Capture the cell that displays the provided text and extract its [x, y] central coordinate. 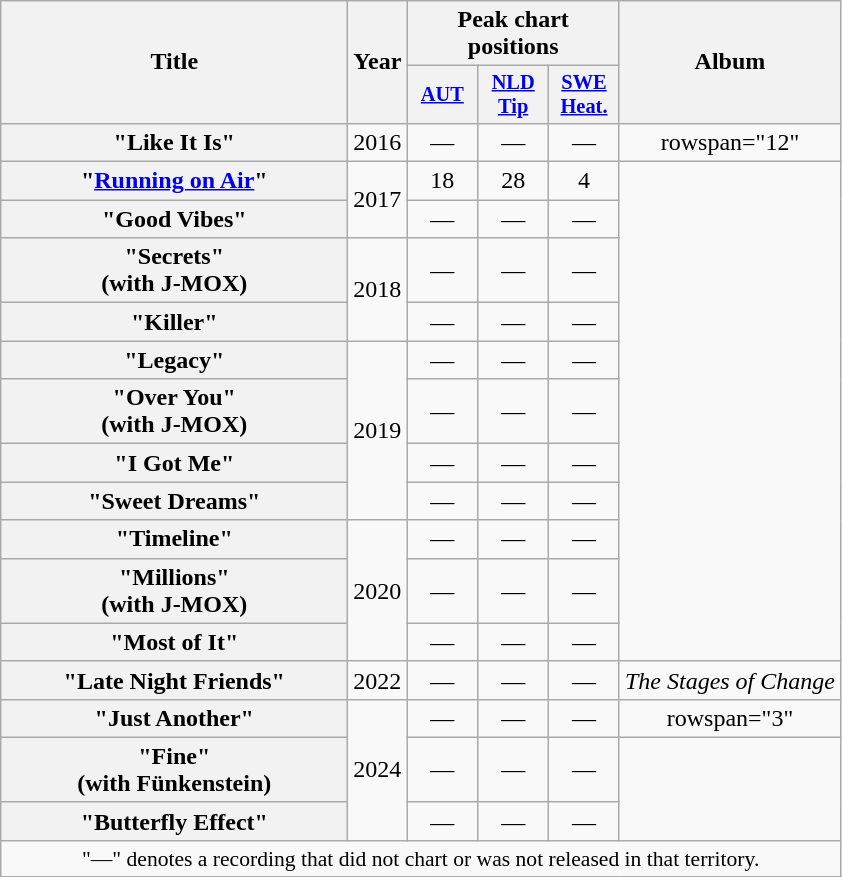
"Killer" [174, 322]
"Sweet Dreams" [174, 501]
2022 [378, 680]
"Good Vibes" [174, 219]
Peak chart positions [514, 34]
"Over You"(with J-MOX) [174, 412]
"Just Another" [174, 718]
NLDTip [514, 95]
"Millions"(with J-MOX) [174, 590]
The Stages of Change [730, 680]
"Secrets"(with J-MOX) [174, 270]
rowspan="12" [730, 142]
"Butterfly Effect" [174, 821]
"Like It Is" [174, 142]
2018 [378, 290]
2016 [378, 142]
"Fine" (with Fünkenstein) [174, 770]
Album [730, 62]
18 [442, 181]
"Late Night Friends" [174, 680]
2020 [378, 590]
2019 [378, 430]
AUT [442, 95]
"Timeline" [174, 539]
4 [584, 181]
rowspan="3" [730, 718]
2024 [378, 770]
Title [174, 62]
SWEHeat. [584, 95]
2017 [378, 200]
28 [514, 181]
"Running on Air" [174, 181]
"Most of It" [174, 642]
"I Got Me" [174, 463]
Year [378, 62]
"—" denotes a recording that did not chart or was not released in that territory. [421, 858]
"Legacy" [174, 360]
